Provide the (x, y) coordinate of the cell's center where the given text is located.  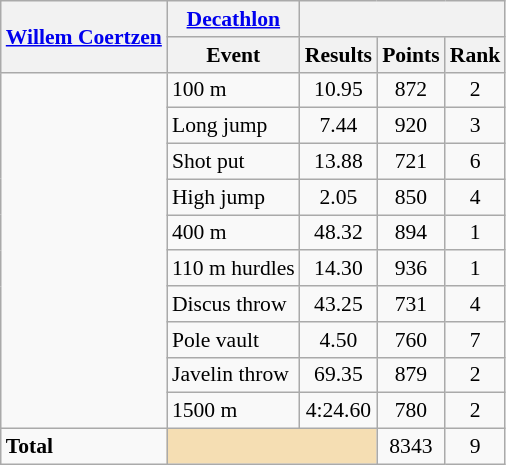
Points (411, 55)
780 (411, 411)
Long jump (234, 126)
4:24.60 (338, 411)
936 (411, 269)
7 (476, 340)
Decathlon (234, 19)
4.50 (338, 340)
9 (476, 447)
721 (411, 162)
Total (84, 447)
2.05 (338, 197)
Discus throw (234, 304)
Results (338, 55)
6 (476, 162)
110 m hurdles (234, 269)
731 (411, 304)
760 (411, 340)
920 (411, 126)
High jump (234, 197)
3 (476, 126)
Javelin throw (234, 375)
10.95 (338, 90)
Pole vault (234, 340)
894 (411, 233)
879 (411, 375)
850 (411, 197)
Shot put (234, 162)
14.30 (338, 269)
69.35 (338, 375)
8343 (411, 447)
400 m (234, 233)
100 m (234, 90)
13.88 (338, 162)
1500 m (234, 411)
7.44 (338, 126)
48.32 (338, 233)
872 (411, 90)
Event (234, 55)
43.25 (338, 304)
Rank (476, 55)
Willem Coertzen (84, 36)
